Extract the [X, Y] coordinate from the center of the cell holding the provided text.  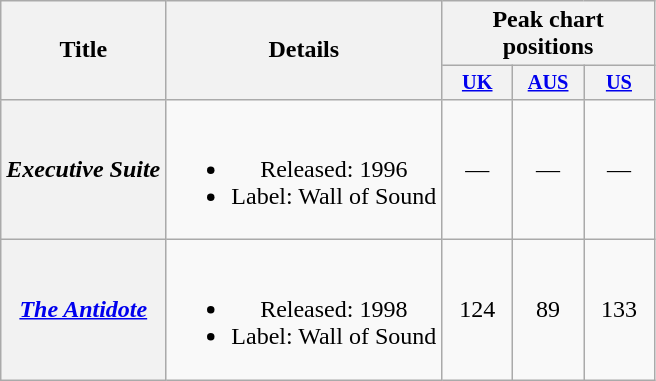
124 [478, 310]
Title [84, 50]
AUS [548, 83]
Executive Suite [84, 169]
133 [620, 310]
US [620, 83]
The Antidote [84, 310]
Released: 1996Label: Wall of Sound [304, 169]
Released: 1998Label: Wall of Sound [304, 310]
89 [548, 310]
Details [304, 50]
Peak chart positions [548, 34]
UK [478, 83]
